Identify which cell holds the provided text, then report its (x, y) central coordinate. 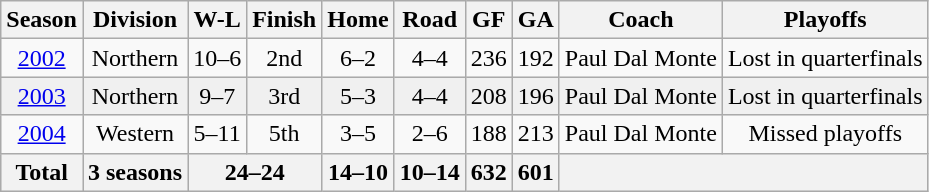
3 seasons (134, 172)
Division (134, 20)
Playoffs (825, 20)
24–24 (255, 172)
5th (284, 134)
Total (42, 172)
5–3 (358, 96)
W-L (218, 20)
6–2 (358, 58)
Finish (284, 20)
208 (488, 96)
236 (488, 58)
Road (430, 20)
Coach (640, 20)
2nd (284, 58)
213 (536, 134)
632 (488, 172)
Season (42, 20)
2002 (42, 58)
Home (358, 20)
196 (536, 96)
2–6 (430, 134)
2004 (42, 134)
GF (488, 20)
188 (488, 134)
Missed playoffs (825, 134)
3–5 (358, 134)
601 (536, 172)
3rd (284, 96)
5–11 (218, 134)
192 (536, 58)
Western (134, 134)
14–10 (358, 172)
10–6 (218, 58)
2003 (42, 96)
10–14 (430, 172)
GA (536, 20)
9–7 (218, 96)
